Return the [X, Y] coordinate for the center point of the cell that contains the specified text.  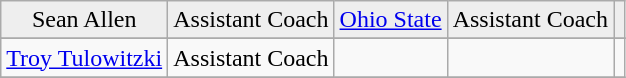
Ohio State [390, 20]
Sean Allen [84, 20]
Troy Tulowitzki [84, 58]
